Capture the cell that displays the provided text and extract its (x, y) central coordinate. 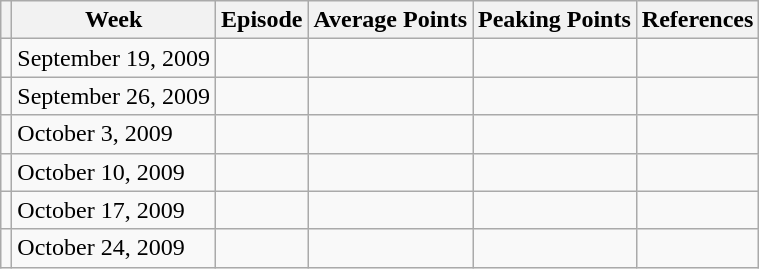
Week (114, 20)
October 24, 2009 (114, 248)
Average Points (390, 20)
Peaking Points (555, 20)
September 26, 2009 (114, 96)
September 19, 2009 (114, 58)
References (698, 20)
October 10, 2009 (114, 172)
October 3, 2009 (114, 134)
October 17, 2009 (114, 210)
Episode (262, 20)
